Capture the cell that displays the provided text and extract its [X, Y] central coordinate. 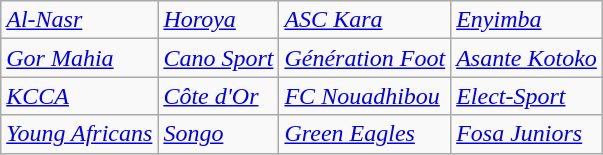
Enyimba [527, 20]
Fosa Juniors [527, 134]
KCCA [80, 96]
Côte d'Or [218, 96]
Horoya [218, 20]
Gor Mahia [80, 58]
ASC Kara [365, 20]
Young Africans [80, 134]
FC Nouadhibou [365, 96]
Al-Nasr [80, 20]
Elect-Sport [527, 96]
Cano Sport [218, 58]
Green Eagles [365, 134]
Génération Foot [365, 58]
Songo [218, 134]
Asante Kotoko [527, 58]
